Detect which cell encompasses the target text, then output its (x, y) center coordinate. 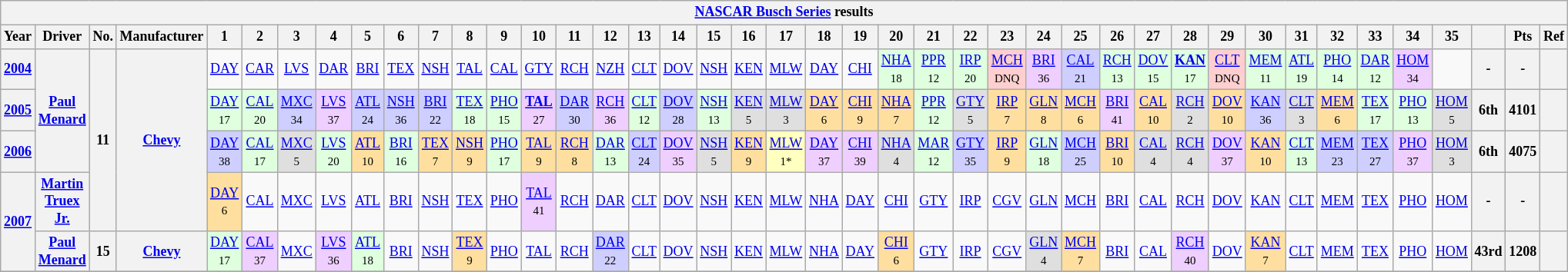
22 (971, 37)
DOV35 (678, 151)
RCH2 (1190, 111)
TEX17 (1375, 111)
CLT24 (644, 151)
8 (470, 37)
NSH13 (714, 111)
MEM11 (1265, 69)
29 (1227, 37)
Pts (1523, 37)
Ref (1554, 37)
21 (934, 37)
PHO37 (1413, 151)
MCH6 (1081, 111)
TEX7 (436, 151)
30 (1265, 37)
ATL19 (1302, 69)
26 (1117, 37)
HOM5 (1452, 111)
TEX9 (470, 251)
43rd (1489, 251)
PHO17 (503, 151)
DOV15 (1153, 69)
1 (225, 37)
16 (749, 37)
ATL (368, 201)
14 (678, 37)
28 (1190, 37)
NASCAR Busch Series results (784, 12)
5 (368, 37)
NHA18 (896, 69)
Year (18, 37)
Martin Truex Jr. (62, 201)
35 (1452, 37)
7 (436, 37)
GTY5 (971, 111)
MCH7 (1081, 251)
TAL9 (539, 151)
LVS20 (334, 151)
MEM6 (1337, 111)
4075 (1523, 151)
13 (644, 37)
DOV28 (678, 111)
DOV37 (1227, 151)
RCH36 (611, 111)
CHI9 (860, 111)
24 (1044, 37)
NSH36 (400, 111)
RCH40 (1190, 251)
23 (1007, 37)
CAL17 (260, 151)
KAN7 (1265, 251)
34 (1413, 37)
33 (1375, 37)
PHO13 (1413, 111)
GLN (1044, 201)
32 (1337, 37)
BRI10 (1117, 151)
20 (896, 37)
MCH (1081, 201)
CAL10 (1153, 111)
BRI36 (1044, 69)
KEN9 (749, 151)
IRP9 (1007, 151)
CAL21 (1081, 69)
17 (785, 37)
TEX18 (470, 111)
CLT12 (644, 111)
ATL18 (368, 251)
19 (860, 37)
27 (1153, 37)
TAL41 (539, 201)
2004 (18, 69)
4 (334, 37)
BRI22 (436, 111)
NHA7 (896, 111)
NSH5 (714, 151)
KEN5 (749, 111)
No. (103, 37)
9 (503, 37)
Driver (62, 37)
RCH4 (1190, 151)
MCHDNQ (1007, 69)
10 (539, 37)
Manufacturer (162, 37)
LVS37 (334, 111)
KAN36 (1265, 111)
ATL10 (368, 151)
CLTDNQ (1227, 69)
HOM34 (1413, 69)
MLW3 (785, 111)
MAR12 (934, 151)
CHI6 (896, 251)
GLN8 (1044, 111)
RCH13 (1117, 69)
CLT13 (1302, 151)
CHI39 (860, 151)
CAL20 (260, 111)
3 (296, 37)
2 (260, 37)
PHO14 (1337, 69)
CLT3 (1302, 111)
6 (400, 37)
CAL37 (260, 251)
DAY37 (824, 151)
CAL4 (1153, 151)
IRP20 (971, 69)
4101 (1523, 111)
MLW1* (785, 151)
DAY38 (225, 151)
GLN18 (1044, 151)
ATL24 (368, 111)
BRI41 (1117, 111)
NZH (611, 69)
LVS36 (334, 251)
NSH9 (470, 151)
DOV10 (1227, 111)
DAR12 (1375, 69)
NHA4 (896, 151)
KAN10 (1265, 151)
IRP7 (1007, 111)
DAR30 (574, 111)
2007 (18, 222)
GTY35 (971, 151)
PHO15 (503, 111)
CAR (260, 69)
GLN4 (1044, 251)
MXC5 (296, 151)
2006 (18, 151)
12 (611, 37)
TEX27 (1375, 151)
RCH8 (574, 151)
31 (1302, 37)
BRI16 (400, 151)
MCH25 (1081, 151)
2005 (18, 111)
1208 (1523, 251)
KAN17 (1190, 69)
TAL27 (539, 111)
MEM23 (1337, 151)
MXC34 (296, 111)
DAR22 (611, 251)
18 (824, 37)
HOM3 (1452, 151)
KAN (1265, 201)
25 (1081, 37)
DAR13 (611, 151)
